Scan for the cell matching the given text and deliver its (x, y) coordinate at center. 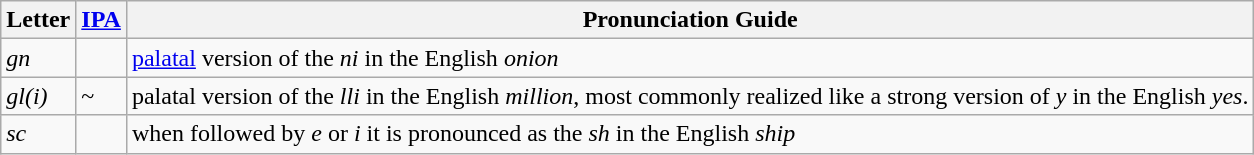
Pronunciation Guide (690, 20)
IPA (102, 20)
when followed by e or i it is pronounced as the sh in the English ship (690, 134)
palatal version of the lli in the English million, most commonly realized like a strong version of y in the English yes. (690, 96)
palatal version of the ni in the English onion (690, 58)
gn (38, 58)
gl(i) (38, 96)
sc (38, 134)
Letter (38, 20)
~ (102, 96)
